Return the [X, Y] coordinate for the center point of the cell that contains the specified text.  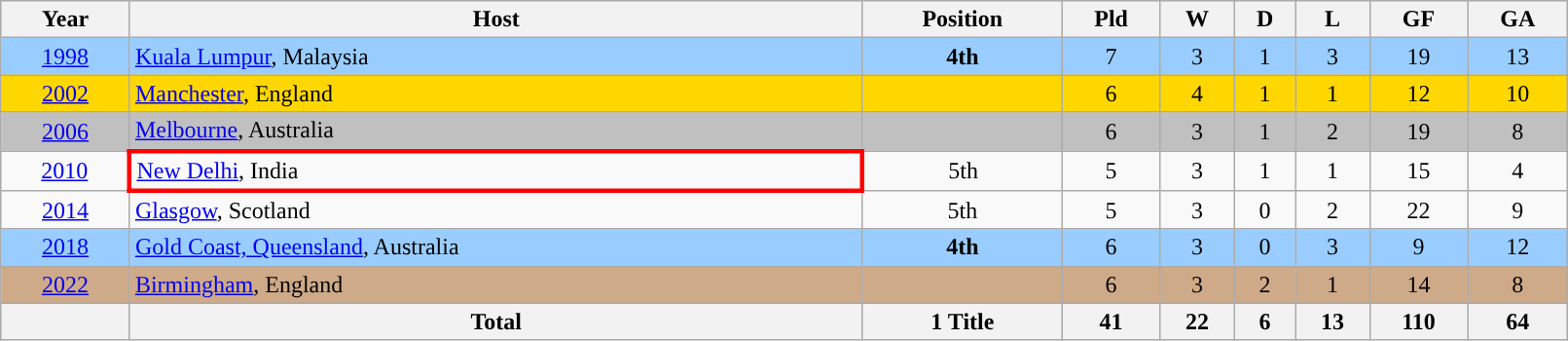
2002 [66, 94]
Birmingham, England [496, 284]
Gold Coast, Queensland, Australia [496, 247]
2006 [66, 132]
2018 [66, 247]
New Delhi, India [496, 170]
41 [1111, 322]
GF [1418, 19]
D [1264, 19]
Melbourne, Australia [496, 132]
64 [1518, 322]
Total [496, 322]
Host [496, 19]
2010 [66, 170]
2014 [66, 210]
L [1333, 19]
2022 [66, 284]
Position [962, 19]
110 [1418, 322]
10 [1518, 94]
1998 [66, 57]
15 [1418, 170]
W [1197, 19]
Pld [1111, 19]
14 [1418, 284]
GA [1518, 19]
7 [1111, 57]
Year [66, 19]
Kuala Lumpur, Malaysia [496, 57]
Glasgow, Scotland [496, 210]
Manchester, England [496, 94]
1 Title [962, 322]
